Provide the (x, y) coordinate of the cell's center where the given text is located.  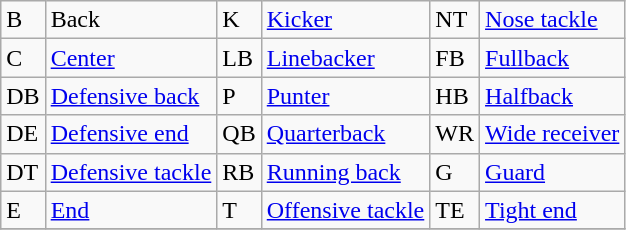
DB (23, 96)
Defensive back (131, 96)
WR (455, 134)
Tight end (552, 210)
G (455, 172)
Running back (346, 172)
HB (455, 96)
QB (239, 134)
Guard (552, 172)
Punter (346, 96)
Offensive tackle (346, 210)
DE (23, 134)
Center (131, 58)
B (23, 20)
P (239, 96)
T (239, 210)
Halfback (552, 96)
Linebacker (346, 58)
Kicker (346, 20)
DT (23, 172)
C (23, 58)
Back (131, 20)
K (239, 20)
End (131, 210)
RB (239, 172)
E (23, 210)
LB (239, 58)
TE (455, 210)
Defensive tackle (131, 172)
Nose tackle (552, 20)
FB (455, 58)
Wide receiver (552, 134)
Fullback (552, 58)
Quarterback (346, 134)
Defensive end (131, 134)
NT (455, 20)
